For the text-containing cell, return its midpoint in (X, Y) coordinate format. 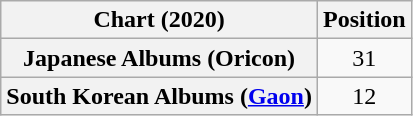
31 (364, 58)
12 (364, 96)
Chart (2020) (160, 20)
Position (364, 20)
South Korean Albums (Gaon) (160, 96)
Japanese Albums (Oricon) (160, 58)
